Identify which cell holds the provided text, then report its (x, y) central coordinate. 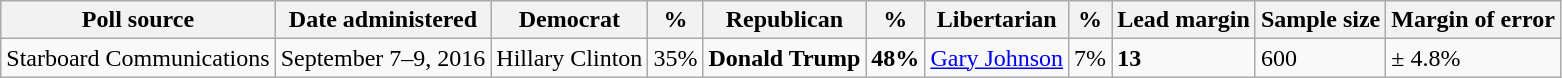
Margin of error (1474, 20)
Democrat (570, 20)
600 (1320, 58)
Sample size (1320, 20)
48% (896, 58)
Libertarian (997, 20)
Hillary Clinton (570, 58)
Poll source (138, 20)
Gary Johnson (997, 58)
Starboard Communications (138, 58)
Donald Trump (784, 58)
Republican (784, 20)
Date administered (383, 20)
13 (1184, 58)
September 7–9, 2016 (383, 58)
Lead margin (1184, 20)
35% (676, 58)
7% (1090, 58)
± 4.8% (1474, 58)
